Output the (x, y) coordinate of the center of the cell containing the given text.  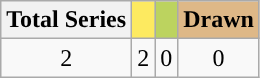
Drawn (219, 20)
Total Series (66, 20)
